Pinpoint the cell where the given text exists, returning its (x, y) midpoint coordinate. 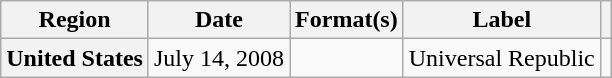
Label (502, 20)
July 14, 2008 (218, 58)
United States (75, 58)
Universal Republic (502, 58)
Format(s) (347, 20)
Date (218, 20)
Region (75, 20)
